Return (X, Y) of the center of cell containing provided text 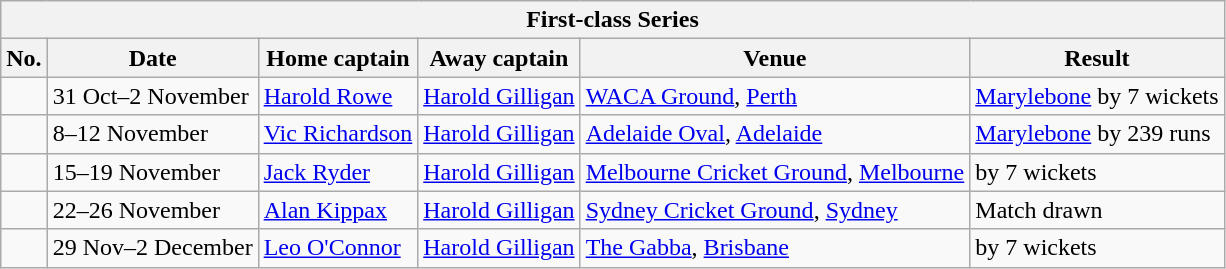
Adelaide Oval, Adelaide (775, 134)
Away captain (499, 58)
Leo O'Connor (338, 248)
Marylebone by 239 runs (1097, 134)
Harold Rowe (338, 96)
First-class Series (612, 20)
Alan Kippax (338, 210)
Result (1097, 58)
Vic Richardson (338, 134)
8–12 November (152, 134)
Venue (775, 58)
Date (152, 58)
15–19 November (152, 172)
Jack Ryder (338, 172)
Home captain (338, 58)
WACA Ground, Perth (775, 96)
The Gabba, Brisbane (775, 248)
Match drawn (1097, 210)
No. (24, 58)
Sydney Cricket Ground, Sydney (775, 210)
22–26 November (152, 210)
31 Oct–2 November (152, 96)
29 Nov–2 December (152, 248)
Melbourne Cricket Ground, Melbourne (775, 172)
Marylebone by 7 wickets (1097, 96)
